From the cell containing the given text, extract its center point as (X, Y) coordinate. 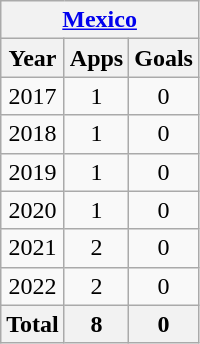
2019 (33, 172)
Mexico (100, 20)
Apps (96, 58)
2022 (33, 286)
2018 (33, 134)
8 (96, 324)
2021 (33, 248)
Total (33, 324)
Goals (164, 58)
Year (33, 58)
2020 (33, 210)
2017 (33, 96)
